Find where the given text appears and provide that cell's center as [x, y] coordinate. 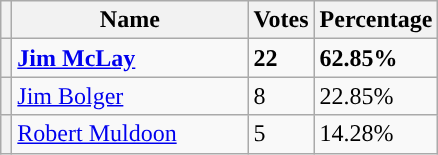
Name [130, 20]
22.85% [376, 96]
Percentage [376, 20]
Votes [281, 20]
Jim McLay [130, 58]
Jim Bolger [130, 96]
Robert Muldoon [130, 134]
14.28% [376, 134]
8 [281, 96]
62.85% [376, 58]
5 [281, 134]
22 [281, 58]
